Determine the (x, y) coordinate at the center of the cell enclosing the given text.  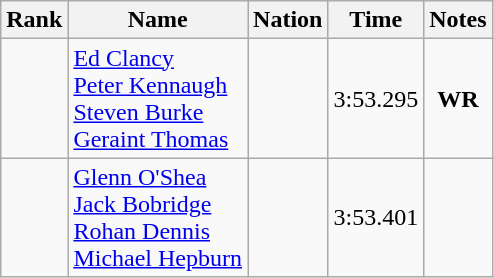
3:53.401 (376, 218)
Notes (458, 20)
Rank (34, 20)
3:53.295 (376, 98)
Ed ClancyPeter KennaughSteven BurkeGeraint Thomas (158, 98)
Time (376, 20)
Glenn O'SheaJack BobridgeRohan DennisMichael Hepburn (158, 218)
WR (458, 98)
Nation (288, 20)
Name (158, 20)
